Provide the (x, y) coordinate of the cell's center where the given text is located.  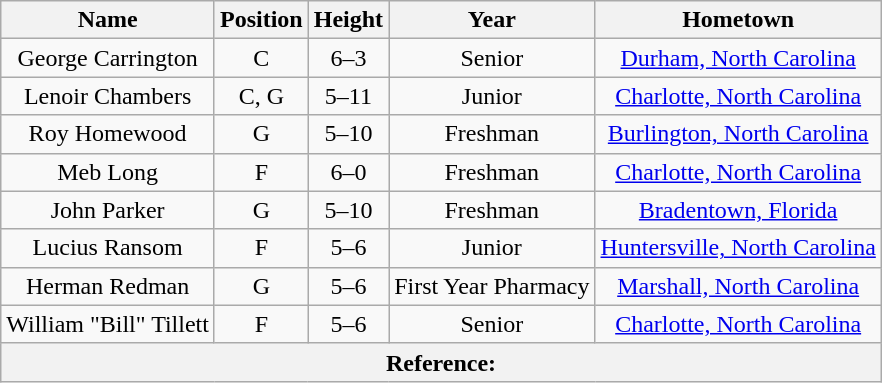
5–11 (348, 96)
George Carrington (108, 58)
Herman Redman (108, 286)
Huntersville, North Carolina (738, 248)
Height (348, 20)
William "Bill" Tillett (108, 324)
First Year Pharmacy (492, 286)
Burlington, North Carolina (738, 134)
Year (492, 20)
Durham, North Carolina (738, 58)
Hometown (738, 20)
Name (108, 20)
C (261, 58)
Position (261, 20)
C, G (261, 96)
Marshall, North Carolina (738, 286)
6–0 (348, 172)
Lenoir Chambers (108, 96)
Lucius Ransom (108, 248)
John Parker (108, 210)
Reference: (442, 362)
Roy Homewood (108, 134)
Bradentown, Florida (738, 210)
Meb Long (108, 172)
6–3 (348, 58)
